From the cell containing the given text, extract its center point as [X, Y] coordinate. 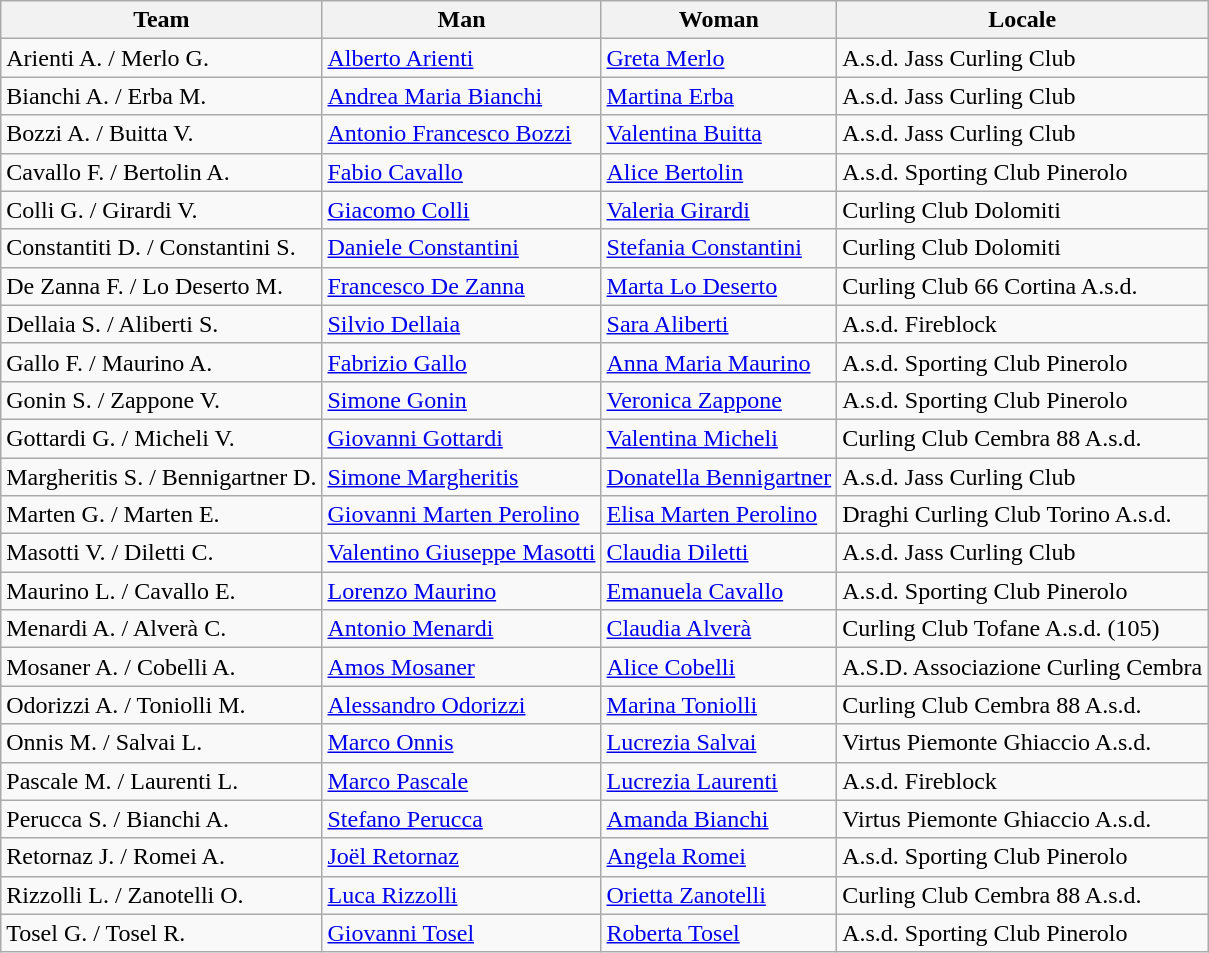
Masotti V. / Diletti C. [162, 553]
Team [162, 20]
Daniele Constantini [462, 248]
Simone Gonin [462, 400]
Fabrizio Gallo [462, 362]
Claudia Alverà [719, 629]
Veronica Zappone [719, 400]
Fabio Cavallo [462, 172]
Curling Club 66 Cortina A.s.d. [1022, 286]
Lucrezia Laurenti [719, 781]
Giacomo Colli [462, 210]
Mosaner A. / Cobelli A. [162, 667]
Greta Merlo [719, 58]
Menardi A. / Alverà C. [162, 629]
Gottardi G. / Micheli V. [162, 438]
Valeria Girardi [719, 210]
A.S.D. Associazione Curling Cembra [1022, 667]
Angela Romei [719, 857]
Antonio Menardi [462, 629]
Alice Bertolin [719, 172]
Onnis M. / Salvai L. [162, 743]
Odorizzi A. / Toniolli M. [162, 705]
Simone Margheritis [462, 477]
Anna Maria Maurino [719, 362]
Retornaz J. / Romei A. [162, 857]
Elisa Marten Perolino [719, 515]
Giovanni Tosel [462, 933]
Curling Club Tofane A.s.d. (105) [1022, 629]
Silvio Dellaia [462, 324]
Sara Aliberti [719, 324]
Martina Erba [719, 96]
Constantiti D. / Constantini S. [162, 248]
Margheritis S. / Bennigartner D. [162, 477]
Maurino L. / Cavallo E. [162, 591]
Giovanni Marten Perolino [462, 515]
Amos Mosaner [462, 667]
Arienti A. / Merlo G. [162, 58]
Cavallo F. / Bertolin A. [162, 172]
Claudia Diletti [719, 553]
De Zanna F. / Lo Deserto M. [162, 286]
Orietta Zanotelli [719, 895]
Gallo F. / Maurino A. [162, 362]
Marco Pascale [462, 781]
Stefania Constantini [719, 248]
Amanda Bianchi [719, 819]
Alessandro Odorizzi [462, 705]
Alice Cobelli [719, 667]
Draghi Curling Club Torino A.s.d. [1022, 515]
Giovanni Gottardi [462, 438]
Marco Onnis [462, 743]
Woman [719, 20]
Luca Rizzolli [462, 895]
Lorenzo Maurino [462, 591]
Alberto Arienti [462, 58]
Colli G. / Girardi V. [162, 210]
Marina Toniolli [719, 705]
Donatella Bennigartner [719, 477]
Antonio Francesco Bozzi [462, 134]
Joël Retornaz [462, 857]
Gonin S. / Zappone V. [162, 400]
Valentino Giuseppe Masotti [462, 553]
Valentina Buitta [719, 134]
Marten G. / Marten E. [162, 515]
Locale [1022, 20]
Perucca S. / Bianchi A. [162, 819]
Valentina Micheli [719, 438]
Bozzi A. / Buitta V. [162, 134]
Marta Lo Deserto [719, 286]
Tosel G. / Tosel R. [162, 933]
Pascale M. / Laurenti L. [162, 781]
Dellaia S. / Aliberti S. [162, 324]
Lucrezia Salvai [719, 743]
Francesco De Zanna [462, 286]
Man [462, 20]
Stefano Perucca [462, 819]
Emanuela Cavallo [719, 591]
Bianchi A. / Erba M. [162, 96]
Andrea Maria Bianchi [462, 96]
Roberta Tosel [719, 933]
Rizzolli L. / Zanotelli O. [162, 895]
